Find where the given text appears and provide that cell's center as (X, Y) coordinate. 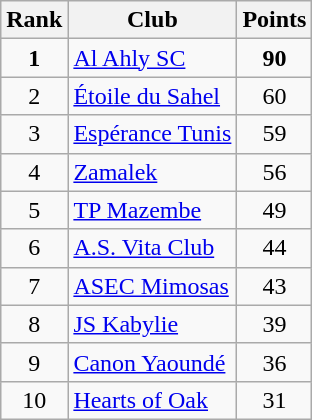
3 (34, 134)
Canon Yaoundé (152, 362)
7 (34, 286)
ASEC Mimosas (152, 286)
8 (34, 324)
39 (274, 324)
Espérance Tunis (152, 134)
44 (274, 248)
9 (34, 362)
6 (34, 248)
Al Ahly SC (152, 58)
4 (34, 172)
A.S. Vita Club (152, 248)
TP Mazembe (152, 210)
31 (274, 400)
49 (274, 210)
Rank (34, 20)
36 (274, 362)
59 (274, 134)
Points (274, 20)
56 (274, 172)
Hearts of Oak (152, 400)
43 (274, 286)
JS Kabylie (152, 324)
Club (152, 20)
90 (274, 58)
Zamalek (152, 172)
5 (34, 210)
10 (34, 400)
60 (274, 96)
1 (34, 58)
Étoile du Sahel (152, 96)
2 (34, 96)
